Locate the cell with the specified text and output its (X, Y) center coordinate. 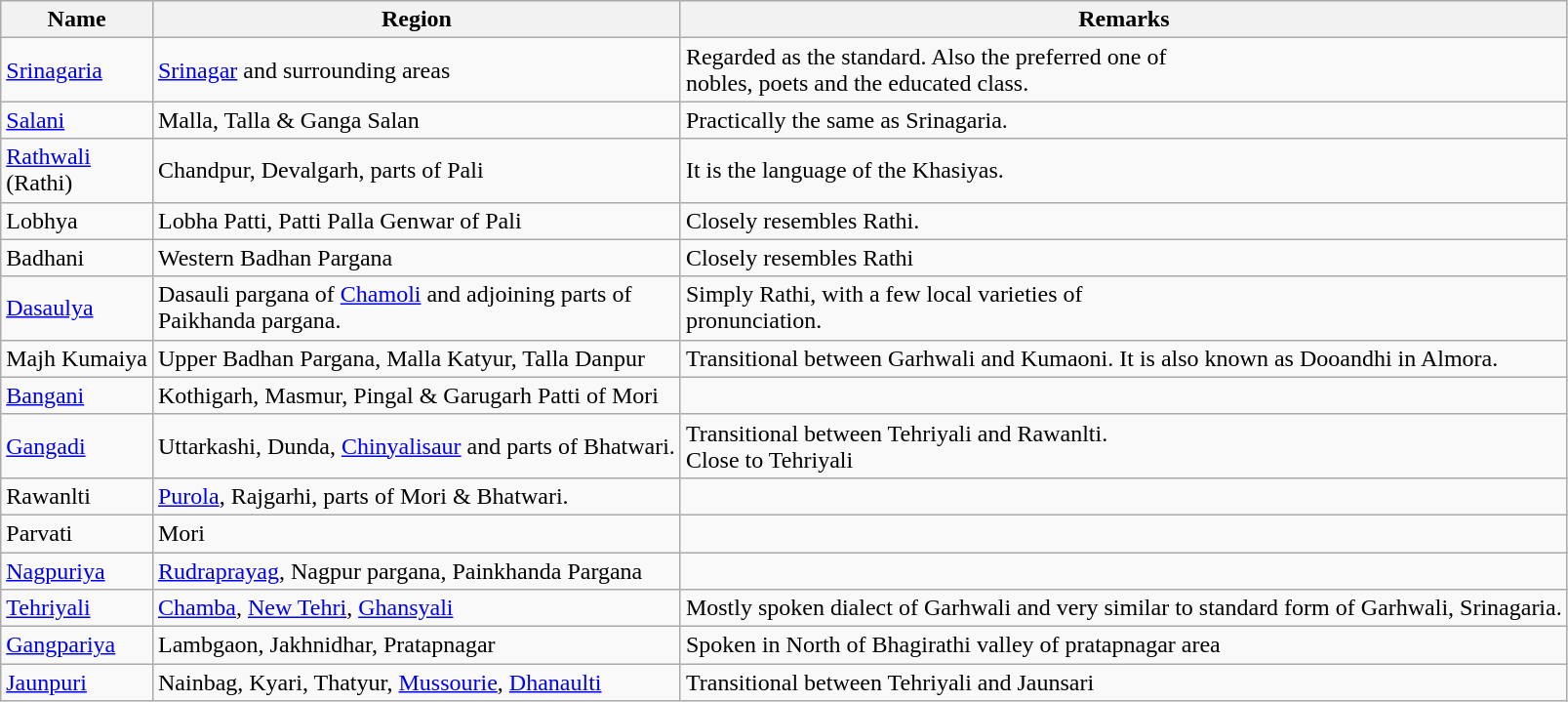
Tehriyali (77, 608)
Uttarkashi, Dunda, Chinyalisaur and parts of Bhatwari. (416, 445)
Regarded as the standard. Also the preferred one ofnobles, poets and the educated class. (1124, 70)
Name (77, 20)
Rawanlti (77, 496)
Spoken in North of Bhagirathi valley of pratapnagar area (1124, 645)
Practically the same as Srinagaria. (1124, 120)
Parvati (77, 533)
Badhani (77, 258)
Transitional between Garhwali and Kumaoni. It is also known as Dooandhi in Almora. (1124, 358)
Mostly spoken dialect of Garhwali and very similar to standard form of Garhwali, Srinagaria. (1124, 608)
Nainbag, Kyari, Thatyur, Mussourie, Dhanaulti (416, 682)
Nagpuriya (77, 571)
Transitional between Tehriyali and Rawanlti.Close to Tehriyali (1124, 445)
Simply Rathi, with a few local varieties ofpronunciation. (1124, 309)
It is the language of the Khasiyas. (1124, 170)
Closely resembles Rathi (1124, 258)
Lobhya (77, 221)
Upper Badhan Pargana, Malla Katyur, Talla Danpur (416, 358)
Srinagaria (77, 70)
Srinagar and surrounding areas (416, 70)
Dasauli pargana of Chamoli and adjoining parts ofPaikhanda pargana. (416, 309)
Region (416, 20)
Mori (416, 533)
Chamba, New Tehri, Ghansyali (416, 608)
Closely resembles Rathi. (1124, 221)
Salani (77, 120)
Purola, Rajgarhi, parts of Mori & Bhatwari. (416, 496)
Gangadi (77, 445)
Rathwali(Rathi) (77, 170)
Gangpariya (77, 645)
Jaunpuri (77, 682)
Chandpur, Devalgarh, parts of Pali (416, 170)
Malla, Talla & Ganga Salan (416, 120)
Western Badhan Pargana (416, 258)
Bangani (77, 395)
Lambgaon, Jakhnidhar, Pratapnagar (416, 645)
Rudraprayag, Nagpur pargana, Painkhanda Pargana (416, 571)
Dasaulya (77, 309)
Majh Kumaiya (77, 358)
Lobha Patti, Patti Palla Genwar of Pali (416, 221)
Remarks (1124, 20)
Transitional between Tehriyali and Jaunsari (1124, 682)
Kothigarh, Masmur, Pingal & Garugarh Patti of Mori (416, 395)
